Return (X, Y) of the center of cell containing provided text 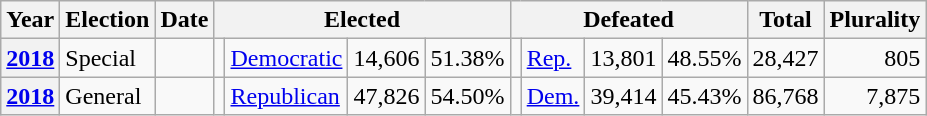
Elected (362, 20)
7,875 (875, 96)
28,427 (786, 58)
14,606 (386, 58)
39,414 (624, 96)
Total (786, 20)
Rep. (553, 58)
Republican (286, 96)
Plurality (875, 20)
Election (108, 20)
805 (875, 58)
47,826 (386, 96)
48.55% (704, 58)
General (108, 96)
Dem. (553, 96)
13,801 (624, 58)
Special (108, 58)
51.38% (468, 58)
54.50% (468, 96)
Year (30, 20)
45.43% (704, 96)
Date (184, 20)
86,768 (786, 96)
Democratic (286, 58)
Defeated (628, 20)
